Detect which cell encompasses the target text, then output its [X, Y] center coordinate. 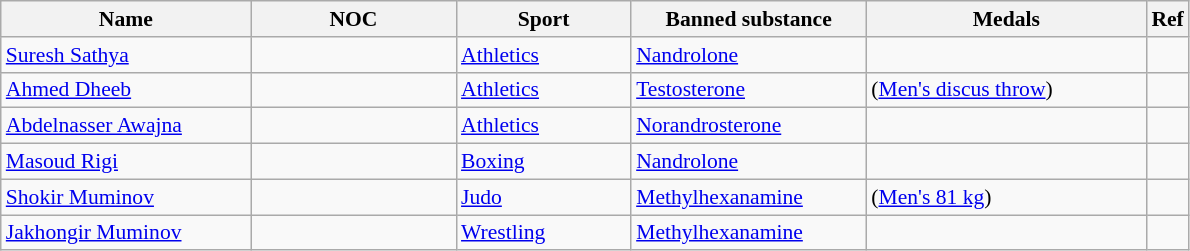
(Men's discus throw) [1006, 90]
Name [126, 19]
Abdelnasser Awajna [126, 126]
Medals [1006, 19]
Wrestling [544, 233]
Ahmed Dheeb [126, 90]
Jakhongir Muminov [126, 233]
Norandrosterone [748, 126]
Judo [544, 197]
NOC [354, 19]
Boxing [544, 162]
(Men's 81 kg) [1006, 197]
Masoud Rigi [126, 162]
Sport [544, 19]
Ref [1167, 19]
Banned substance [748, 19]
Testosterone [748, 90]
Shokir Muminov [126, 197]
Suresh Sathya [126, 55]
